Find where the given text appears and provide that cell's center as (X, Y) coordinate. 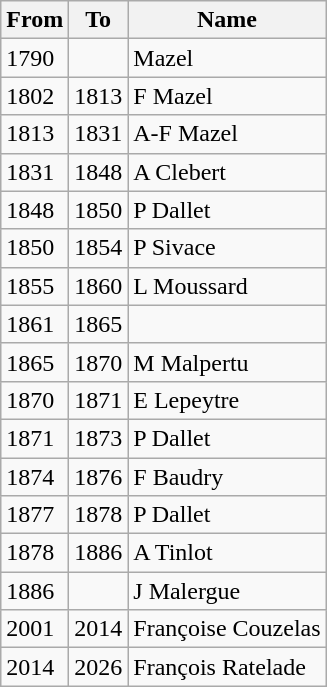
1874 (35, 477)
1855 (35, 286)
1860 (98, 286)
1876 (98, 477)
To (98, 20)
A Tinlot (227, 553)
1861 (35, 324)
P Sivace (227, 248)
A-F Mazel (227, 134)
2026 (98, 667)
2001 (35, 629)
E Lepeytre (227, 400)
Françoise Couzelas (227, 629)
M Malpertu (227, 362)
F Mazel (227, 96)
1873 (98, 438)
Mazel (227, 58)
F Baudry (227, 477)
François Ratelade (227, 667)
A Clebert (227, 172)
1877 (35, 515)
1802 (35, 96)
L Moussard (227, 286)
1854 (98, 248)
J Malergue (227, 591)
Name (227, 20)
1790 (35, 58)
From (35, 20)
